For the text-containing cell, return its midpoint in [x, y] coordinate format. 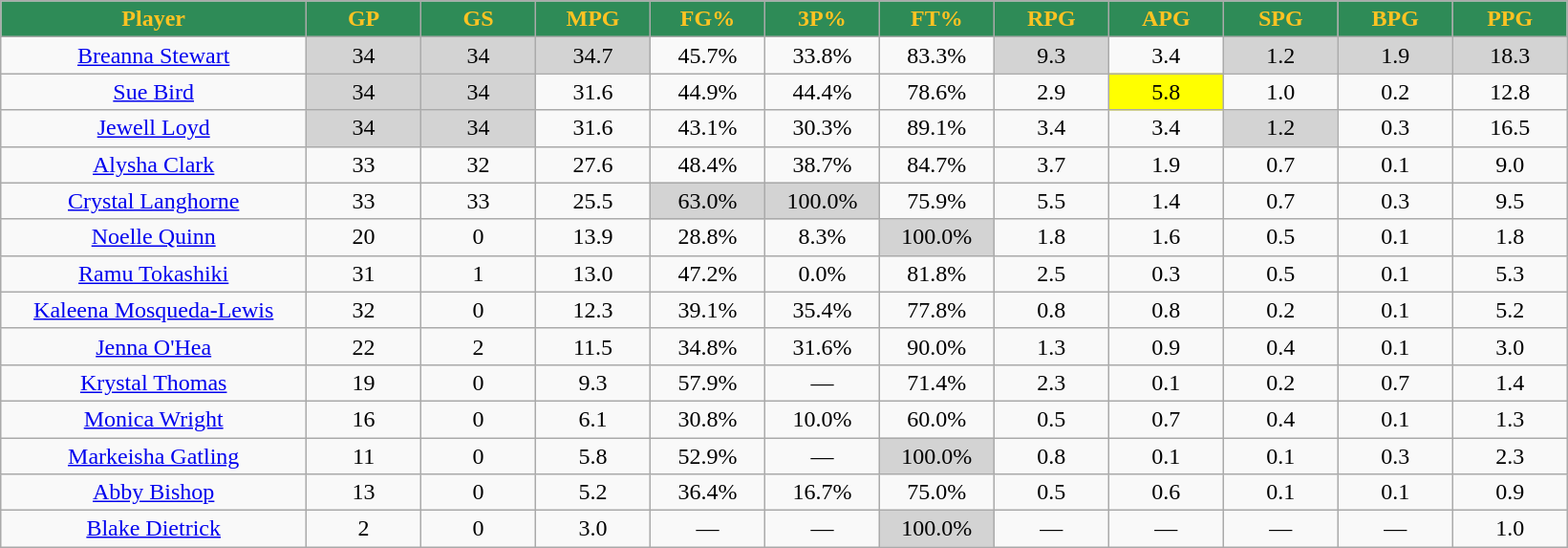
3.7 [1051, 164]
18.3 [1510, 55]
71.4% [936, 383]
48.4% [707, 164]
Blake Dietrick [154, 529]
8.3% [822, 237]
31.6% [822, 346]
APG [1166, 19]
Abby Bishop [154, 493]
FT% [936, 19]
57.9% [707, 383]
11 [364, 456]
30.8% [707, 419]
43.1% [707, 128]
89.1% [936, 128]
Player [154, 19]
38.7% [822, 164]
52.9% [707, 456]
5.3 [1510, 274]
PPG [1510, 19]
78.6% [936, 92]
BPG [1395, 19]
45.7% [707, 55]
44.4% [822, 92]
34.7 [593, 55]
6.1 [593, 419]
16 [364, 419]
84.7% [936, 164]
FG% [707, 19]
25.5 [593, 201]
GS [479, 19]
GP [364, 19]
19 [364, 383]
39.1% [707, 310]
2.5 [1051, 274]
34.8% [707, 346]
SPG [1280, 19]
2.9 [1051, 92]
Jewell Loyd [154, 128]
30.3% [822, 128]
11.5 [593, 346]
36.4% [707, 493]
0.0% [822, 274]
77.8% [936, 310]
83.3% [936, 55]
Krystal Thomas [154, 383]
75.9% [936, 201]
Markeisha Gatling [154, 456]
13.9 [593, 237]
5.5 [1051, 201]
20 [364, 237]
44.9% [707, 92]
9.0 [1510, 164]
75.0% [936, 493]
16.5 [1510, 128]
Ramu Tokashiki [154, 274]
RPG [1051, 19]
33.8% [822, 55]
1.6 [1166, 237]
Alysha Clark [154, 164]
Noelle Quinn [154, 237]
Monica Wright [154, 419]
Jenna O'Hea [154, 346]
12.8 [1510, 92]
16.7% [822, 493]
13.0 [593, 274]
3P% [822, 19]
63.0% [707, 201]
Breanna Stewart [154, 55]
35.4% [822, 310]
MPG [593, 19]
47.2% [707, 274]
9.5 [1510, 201]
12.3 [593, 310]
Crystal Langhorne [154, 201]
27.6 [593, 164]
Kaleena Mosqueda-Lewis [154, 310]
90.0% [936, 346]
Sue Bird [154, 92]
60.0% [936, 419]
22 [364, 346]
1 [479, 274]
28.8% [707, 237]
0.6 [1166, 493]
31 [364, 274]
10.0% [822, 419]
81.8% [936, 274]
13 [364, 493]
